Detect which cell encompasses the target text, then output its (x, y) center coordinate. 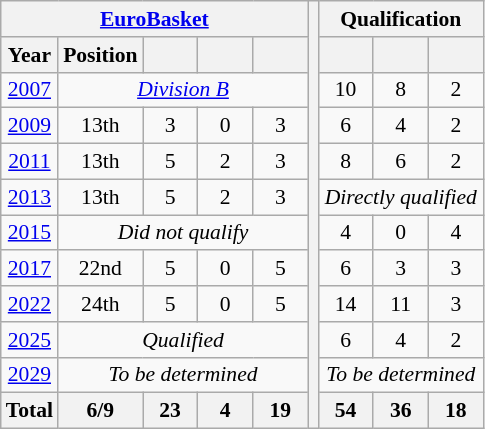
2015 (30, 233)
11 (400, 304)
Division B (183, 90)
36 (400, 411)
Position (100, 55)
23 (170, 411)
14 (346, 304)
2013 (30, 197)
18 (456, 411)
2007 (30, 90)
Qualification (400, 19)
Did not qualify (183, 233)
Qualified (183, 340)
2029 (30, 375)
2025 (30, 340)
2017 (30, 269)
54 (346, 411)
Directly qualified (400, 197)
Total (30, 411)
22nd (100, 269)
2011 (30, 162)
2009 (30, 126)
6/9 (100, 411)
EuroBasket (154, 19)
19 (280, 411)
24th (100, 304)
2022 (30, 304)
10 (346, 90)
Year (30, 55)
